For the text-containing cell, return its midpoint in (x, y) coordinate format. 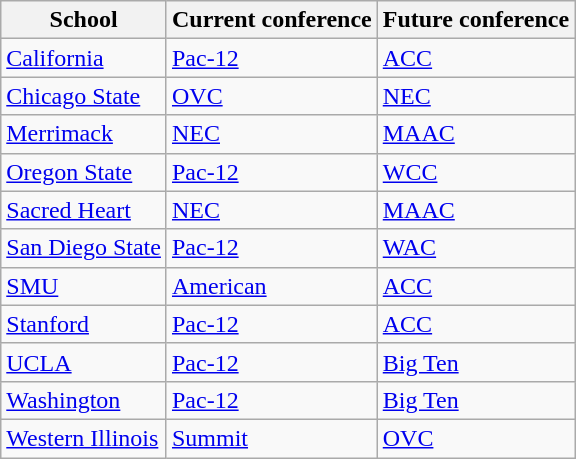
Chicago State (84, 96)
Current conference (272, 20)
SMU (84, 286)
Washington (84, 400)
Oregon State (84, 172)
WAC (476, 248)
Western Illinois (84, 438)
San Diego State (84, 248)
Stanford (84, 324)
American (272, 286)
Merrimack (84, 134)
Future conference (476, 20)
School (84, 20)
Summit (272, 438)
California (84, 58)
Sacred Heart (84, 210)
WCC (476, 172)
UCLA (84, 362)
